Find where the given text appears and provide that cell's center as [X, Y] coordinate. 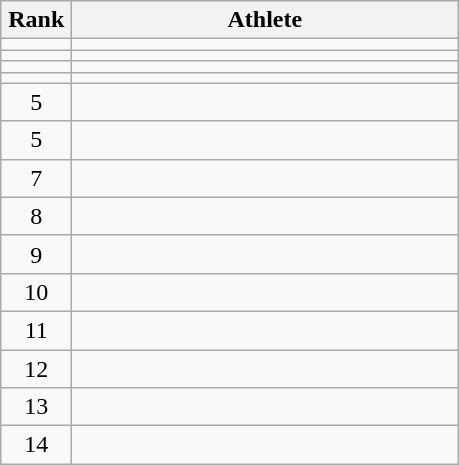
Rank [36, 20]
9 [36, 254]
10 [36, 292]
13 [36, 407]
11 [36, 330]
12 [36, 369]
Athlete [265, 20]
8 [36, 216]
7 [36, 178]
14 [36, 445]
